Locate the cell with the specified text and output its (X, Y) center coordinate. 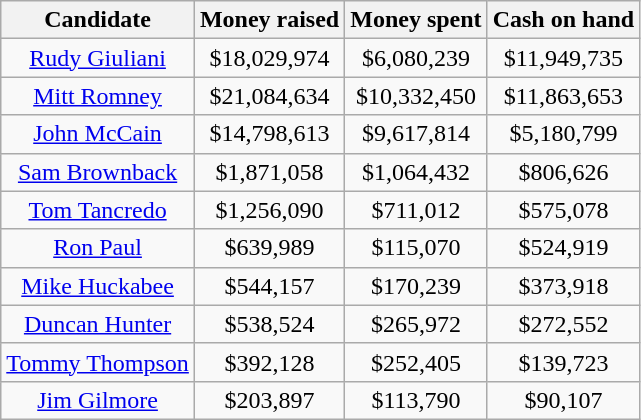
$18,029,974 (269, 58)
$115,070 (416, 248)
$1,064,432 (416, 172)
$90,107 (563, 400)
$373,918 (563, 286)
$538,524 (269, 324)
Tom Tancredo (98, 210)
Sam Brownback (98, 172)
Cash on hand (563, 20)
$10,332,450 (416, 96)
$5,180,799 (563, 134)
Mike Huckabee (98, 286)
$806,626 (563, 172)
$113,790 (416, 400)
John McCain (98, 134)
Money spent (416, 20)
$6,080,239 (416, 58)
$139,723 (563, 362)
$711,012 (416, 210)
Candidate (98, 20)
$392,128 (269, 362)
$272,552 (563, 324)
$544,157 (269, 286)
$9,617,814 (416, 134)
Rudy Giuliani (98, 58)
$203,897 (269, 400)
$1,871,058 (269, 172)
$575,078 (563, 210)
$639,989 (269, 248)
$252,405 (416, 362)
$21,084,634 (269, 96)
$11,949,735 (563, 58)
Money raised (269, 20)
Mitt Romney (98, 96)
Ron Paul (98, 248)
$11,863,653 (563, 96)
Duncan Hunter (98, 324)
$14,798,613 (269, 134)
Jim Gilmore (98, 400)
$524,919 (563, 248)
Tommy Thompson (98, 362)
$1,256,090 (269, 210)
$170,239 (416, 286)
$265,972 (416, 324)
